Extract the [x, y] coordinate from the center of the cell holding the provided text.  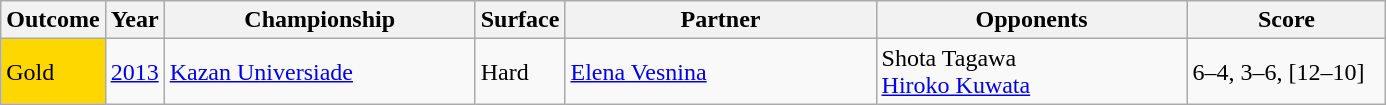
Opponents [1032, 20]
Gold [53, 72]
6–4, 3–6, [12–10] [1286, 72]
Hard [520, 72]
2013 [134, 72]
Kazan Universiade [320, 72]
Year [134, 20]
Score [1286, 20]
Championship [320, 20]
Elena Vesnina [720, 72]
Surface [520, 20]
Partner [720, 20]
Outcome [53, 20]
Shota Tagawa Hiroko Kuwata [1032, 72]
